Search for the cell housing the specified text and yield its [X, Y] center coordinate. 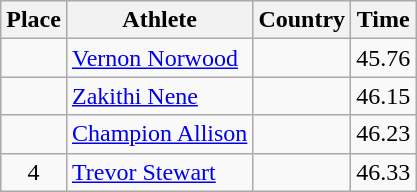
Place [34, 20]
Zakithi Nene [159, 96]
Trevor Stewart [159, 172]
46.15 [384, 96]
Vernon Norwood [159, 58]
45.76 [384, 58]
Athlete [159, 20]
46.23 [384, 134]
4 [34, 172]
46.33 [384, 172]
Country [302, 20]
Time [384, 20]
Champion Allison [159, 134]
